Capture the cell that displays the provided text and extract its [x, y] central coordinate. 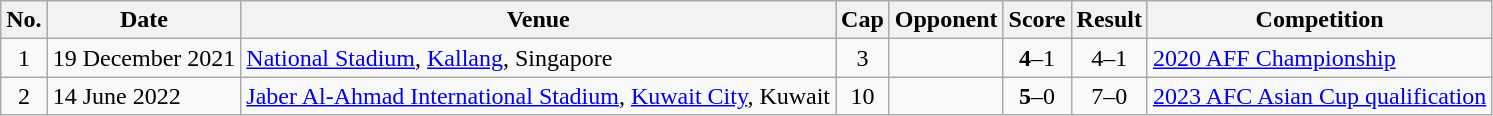
2023 AFC Asian Cup qualification [1319, 96]
Competition [1319, 20]
10 [863, 96]
Jaber Al-Ahmad International Stadium, Kuwait City, Kuwait [538, 96]
Result [1109, 20]
National Stadium, Kallang, Singapore [538, 58]
Date [144, 20]
Opponent [946, 20]
3 [863, 58]
7–0 [1109, 96]
14 June 2022 [144, 96]
Score [1037, 20]
1 [24, 58]
19 December 2021 [144, 58]
2020 AFF Championship [1319, 58]
2 [24, 96]
Cap [863, 20]
Venue [538, 20]
No. [24, 20]
5–0 [1037, 96]
